Capture the cell that displays the provided text and extract its [x, y] central coordinate. 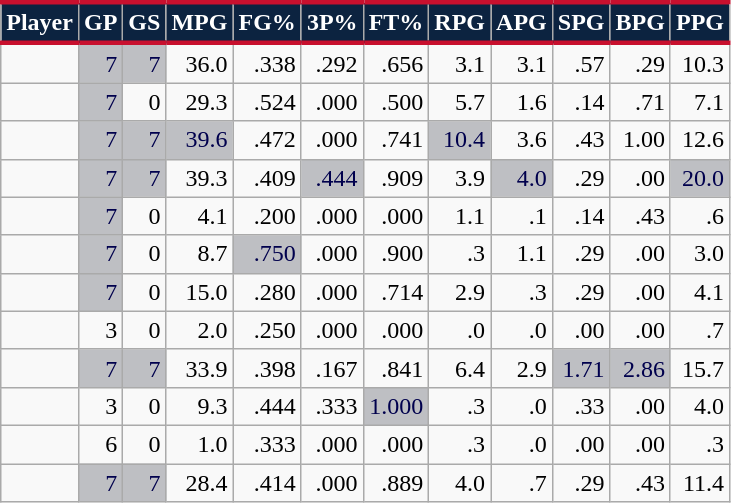
MPG [200, 22]
.6 [700, 216]
3.6 [522, 140]
2.86 [640, 368]
15.7 [700, 368]
3.0 [700, 254]
.889 [396, 483]
1.00 [640, 140]
29.3 [200, 102]
3.9 [460, 178]
.750 [267, 254]
.909 [396, 178]
33.9 [200, 368]
.524 [267, 102]
.741 [396, 140]
2.0 [200, 330]
7.1 [700, 102]
39.6 [200, 140]
1.000 [396, 406]
.900 [396, 254]
10.4 [460, 140]
FT% [396, 22]
.57 [581, 63]
FG% [267, 22]
.656 [396, 63]
28.4 [200, 483]
6 [100, 444]
APG [522, 22]
36.0 [200, 63]
.338 [267, 63]
.33 [581, 406]
GP [100, 22]
.1 [522, 216]
.472 [267, 140]
1.0 [200, 444]
5.7 [460, 102]
1.6 [522, 102]
.414 [267, 483]
3P% [332, 22]
.500 [396, 102]
10.3 [700, 63]
6.4 [460, 368]
.280 [267, 292]
12.6 [700, 140]
SPG [581, 22]
39.3 [200, 178]
GS [144, 22]
.250 [267, 330]
.714 [396, 292]
.841 [396, 368]
1.71 [581, 368]
9.3 [200, 406]
.71 [640, 102]
.409 [267, 178]
BPG [640, 22]
RPG [460, 22]
11.4 [700, 483]
Player [40, 22]
.398 [267, 368]
.167 [332, 368]
PPG [700, 22]
15.0 [200, 292]
.292 [332, 63]
.200 [267, 216]
8.7 [200, 254]
20.0 [700, 178]
